Pinpoint the cell where the given text exists, returning its [X, Y] midpoint coordinate. 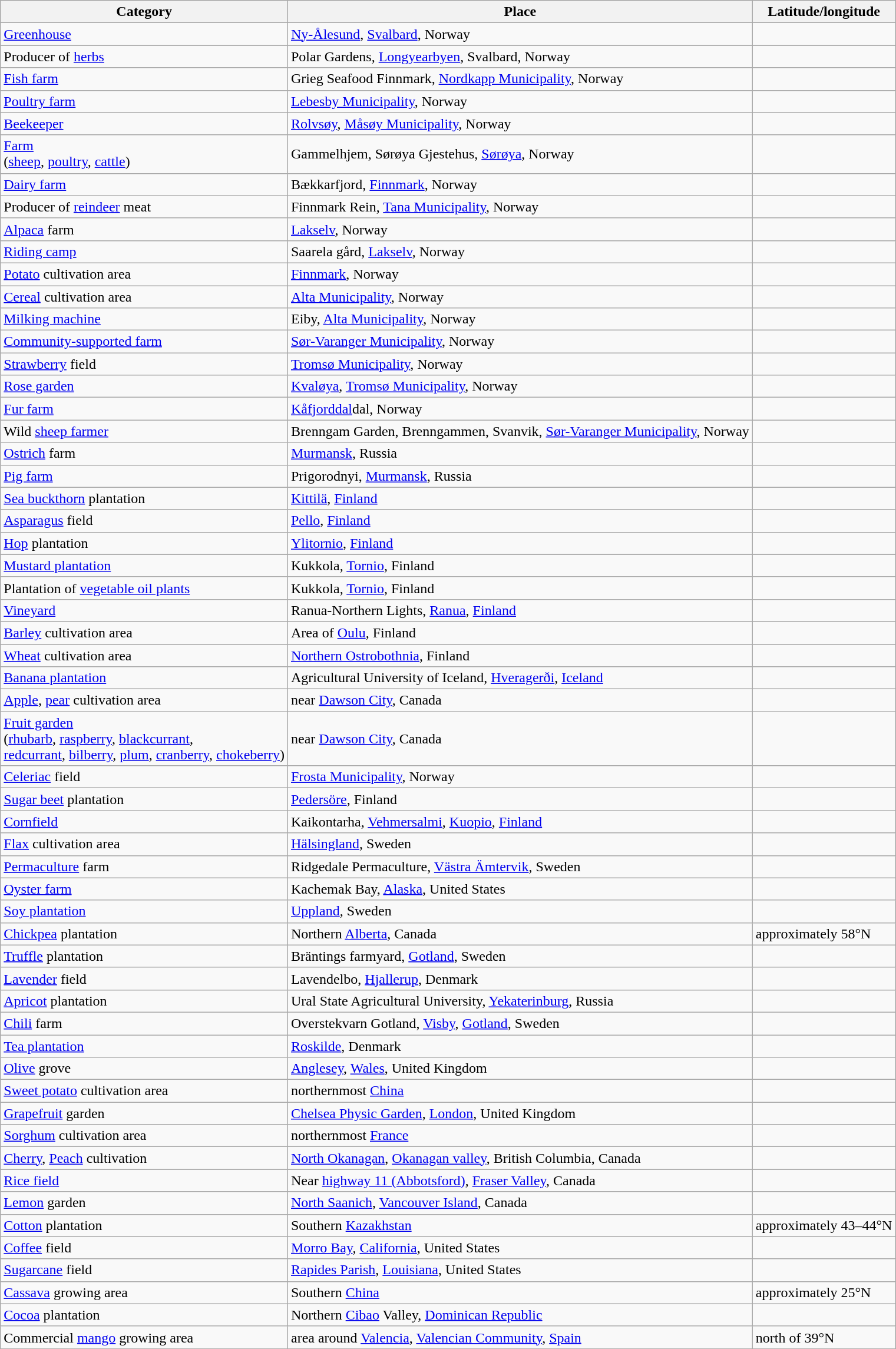
Lakselv, Norway [520, 229]
North Okanagan, Okanagan valley, British Columbia, Canada [520, 1158]
Cassava growing area [144, 1292]
Rapides Parish, Louisiana, United States [520, 1270]
Producer of reindeer meat [144, 207]
Uppland, Sweden [520, 911]
Alpaca farm [144, 229]
Ostrich farm [144, 454]
Place [520, 12]
Gammelhjem, Sørøya Gjestehus, Sørøya, Norway [520, 154]
Kaikontarha, Vehmersalmi, Kuopio, Finland [520, 822]
Latitude/longitude [824, 12]
Sugarcane field [144, 1270]
Finnmark Rein, Tana Municipality, Norway [520, 207]
Apricot plantation [144, 1001]
North Saanich, Vancouver Island, Canada [520, 1203]
Permaculture farm [144, 867]
Finnmark, Norway [520, 274]
Fish farm [144, 79]
Morro Bay, California, United States [520, 1248]
Pig farm [144, 476]
Asparagus field [144, 521]
Pedersöre, Finland [520, 799]
Cherry, Peach cultivation [144, 1158]
Community-supported farm [144, 342]
Bräntings farmyard, Gotland, Sweden [520, 956]
approximately 25°N [824, 1292]
Oyster farm [144, 889]
Milking machine [144, 319]
Northern Ostrobothnia, Finland [520, 656]
Flax cultivation area [144, 844]
Fur farm [144, 409]
Tea plantation [144, 1046]
Alta Municipality, Norway [520, 296]
Pello, Finland [520, 521]
north of 39°N [824, 1337]
Polar Gardens, Longyearbyen, Svalbard, Norway [520, 57]
Anglesey, Wales, United Kingdom [520, 1069]
Northern Alberta, Canada [520, 934]
Rice field [144, 1181]
Sugar beet plantation [144, 799]
Roskilde, Denmark [520, 1046]
Chili farm [144, 1023]
Kachemak Bay, Alaska, United States [520, 889]
Chickpea plantation [144, 934]
Plantation of vegetable oil plants [144, 588]
approximately 58°N [824, 934]
Prigorodnyi, Murmansk, Russia [520, 476]
Cotton plantation [144, 1225]
area around Valencia, Valencian Community, Spain [520, 1337]
Lavender field [144, 978]
Tromsø Municipality, Norway [520, 364]
Area of Oulu, Finland [520, 633]
Ural State Agricultural University, Yekaterinburg, Russia [520, 1001]
Vineyard [144, 610]
Wild sheep farmer [144, 431]
Bækkarfjord, Finnmark, Norway [520, 184]
Saarela gård, Lakselv, Norway [520, 252]
Olive grove [144, 1069]
Ylitornio, Finland [520, 543]
Murmansk, Russia [520, 454]
Frosta Municipality, Norway [520, 777]
Producer of herbs [144, 57]
Kittilä, Finland [520, 498]
Fruit garden(rhubarb, raspberry, blackcurrant,redcurrant, bilberry, plum, cranberry, chokeberry) [144, 739]
Cornfield [144, 822]
Grapefruit garden [144, 1113]
Soy plantation [144, 911]
Sea buckthorn plantation [144, 498]
Hop plantation [144, 543]
Celeriac field [144, 777]
Lemon garden [144, 1203]
Poultry farm [144, 101]
approximately 43–44°N [824, 1225]
Category [144, 12]
Beekeeper [144, 124]
Eiby, Alta Municipality, Norway [520, 319]
Ranua-Northern Lights, Ranua, Finland [520, 610]
Coffee field [144, 1248]
Sorghum cultivation area [144, 1136]
Kåfjorddaldal, Norway [520, 409]
Sør-Varanger Municipality, Norway [520, 342]
Lebesby Municipality, Norway [520, 101]
Chelsea Physic Garden, London, United Kingdom [520, 1113]
Brenngam Garden, Brenngammen, Svanvik, Sør-Varanger Municipality, Norway [520, 431]
Mustard plantation [144, 566]
Rolvsøy, Måsøy Municipality, Norway [520, 124]
Potato cultivation area [144, 274]
Cereal cultivation area [144, 296]
Greenhouse [144, 34]
Hälsingland, Sweden [520, 844]
Southern Kazakhstan [520, 1225]
Wheat cultivation area [144, 656]
Overstekvarn Gotland, Visby, Gotland, Sweden [520, 1023]
Northern Cibao Valley, Dominican Republic [520, 1315]
Truffle plantation [144, 956]
Southern China [520, 1292]
Lavendelbo, Hjallerup, Denmark [520, 978]
Dairy farm [144, 184]
Commercial mango growing area [144, 1337]
Apple, pear cultivation area [144, 700]
northernmost China [520, 1091]
Farm(sheep, poultry, cattle) [144, 154]
northernmost France [520, 1136]
Rose garden [144, 386]
Agricultural University of Iceland, Hveragerði, Iceland [520, 678]
Barley cultivation area [144, 633]
Kvaløya, Tromsø Municipality, Norway [520, 386]
Ridgedale Permaculture, Västra Ämtervik, Sweden [520, 867]
Sweet potato cultivation area [144, 1091]
Riding camp [144, 252]
Ny-Ålesund, Svalbard, Norway [520, 34]
Grieg Seafood Finnmark, Nordkapp Municipality, Norway [520, 79]
Banana plantation [144, 678]
Strawberry field [144, 364]
Near highway 11 (Abbotsford), Fraser Valley, Canada [520, 1181]
Cocoa plantation [144, 1315]
